Scan for the cell matching the given text and deliver its [x, y] coordinate at center. 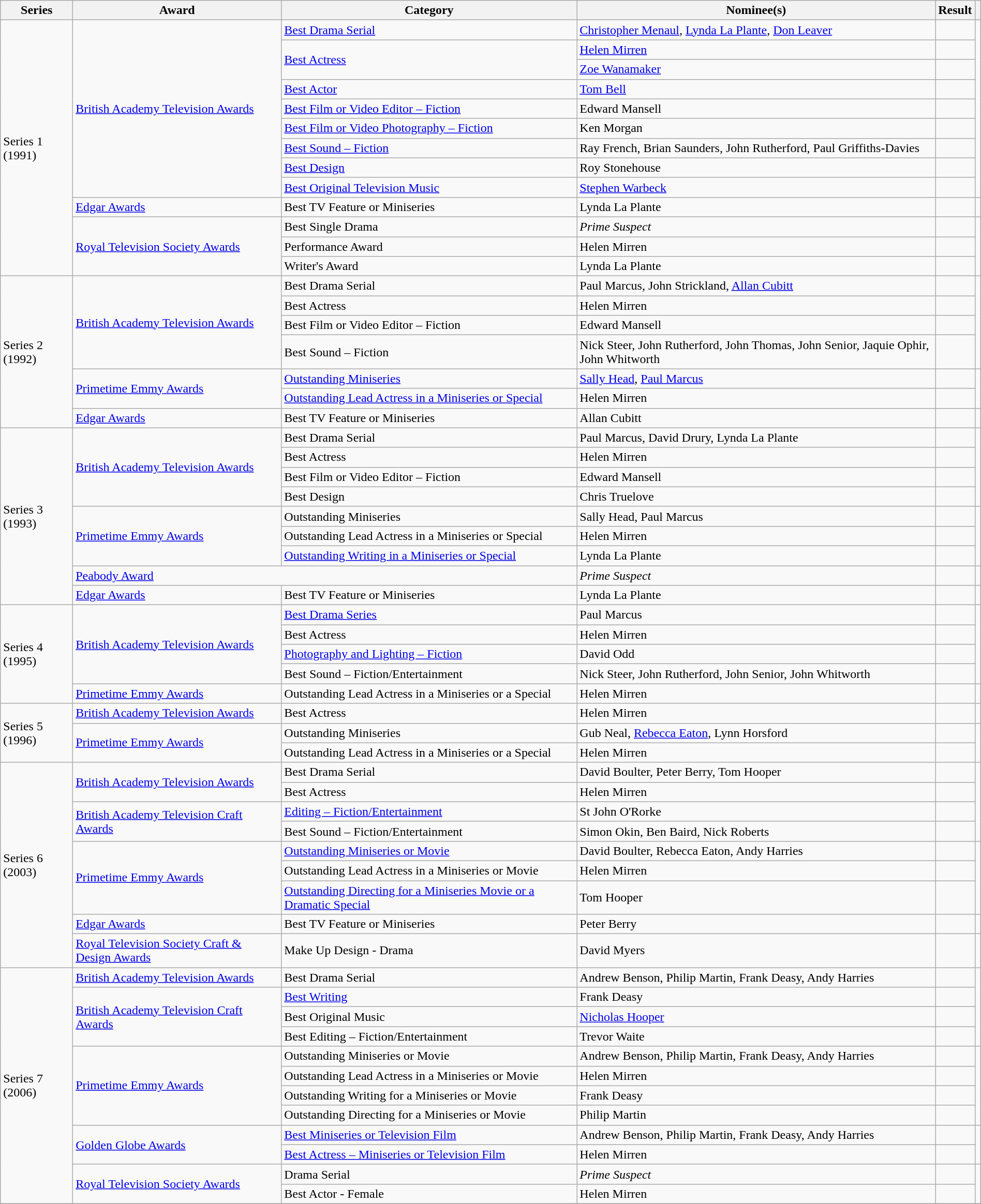
Simon Okin, Ben Baird, Nick Roberts [756, 831]
Result [955, 10]
Make Up Design - Drama [429, 951]
Drama Serial [429, 1174]
Roy Stonehouse [756, 168]
Best Editing – Fiction/Entertainment [429, 1036]
David Boulter, Rebecca Eaton, Andy Harries [756, 851]
Outstanding Directing for a Miniseries Movie or a Dramatic Special [429, 897]
Series 2 (1992) [37, 352]
Peabody Award [325, 576]
St John O'Rorke [756, 811]
Stephen Warbeck [756, 187]
Performance Award [429, 247]
Royal Television Society Craft & Design Awards [177, 951]
Tom Hooper [756, 897]
Outstanding Writing in a Miniseries or Special [429, 555]
Best Actress – Miniseries or Television Film [429, 1154]
Best Miniseries or Television Film [429, 1135]
Ray French, Brian Saunders, John Rutherford, Paul Griffiths-Davies [756, 148]
Peter Berry [756, 924]
David Myers [756, 951]
Tom Bell [756, 89]
Nick Steer, John Rutherford, John Thomas, John Senior, Jaquie Ophir, John Whitworth [756, 352]
Nick Steer, John Rutherford, John Senior, John Whitworth [756, 674]
Paul Marcus [756, 615]
David Odd [756, 654]
Best Film or Video Photography – Fiction [429, 128]
Best Drama Series [429, 615]
Writer's Award [429, 266]
Paul Marcus, David Drury, Lynda La Plante [756, 438]
Best Original Music [429, 1017]
Outstanding Writing for a Miniseries or Movie [429, 1095]
Christopher Menaul, Lynda La Plante, Don Leaver [756, 30]
Series 5 (1996) [37, 733]
Zoe Wanamaker [756, 69]
Trevor Waite [756, 1036]
Nominee(s) [756, 10]
Best Writing [429, 997]
Series 3 (1993) [37, 516]
Golden Globe Awards [177, 1145]
Ken Morgan [756, 128]
Best Actor [429, 89]
Series 7 (2006) [37, 1086]
Best Original Television Music [429, 187]
Philip Martin [756, 1115]
Series [37, 10]
Outstanding Directing for a Miniseries or Movie [429, 1115]
Series 4 (1995) [37, 654]
Paul Marcus, John Strickland, Allan Cubitt [756, 286]
David Boulter, Peter Berry, Tom Hooper [756, 772]
Category [429, 10]
Best Single Drama [429, 227]
Editing – Fiction/Entertainment [429, 811]
Gub Neal, Rebecca Eaton, Lynn Horsford [756, 733]
Series 1 (1991) [37, 148]
Allan Cubitt [756, 418]
Best Actor - Female [429, 1194]
Award [177, 10]
Nicholas Hooper [756, 1017]
Photography and Lighting – Fiction [429, 654]
Series 6 (2003) [37, 865]
Chris Truelove [756, 496]
